Determine the (x, y) coordinate at the center of the cell enclosing the given text.  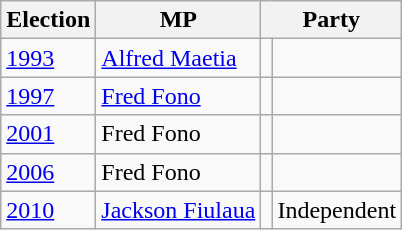
Election (48, 20)
MP (178, 20)
1997 (48, 96)
2010 (48, 210)
2006 (48, 172)
Party (332, 20)
Jackson Fiulaua (178, 210)
1993 (48, 58)
Alfred Maetia (178, 58)
2001 (48, 134)
Independent (337, 210)
